Scan for the cell matching the given text and deliver its [X, Y] coordinate at center. 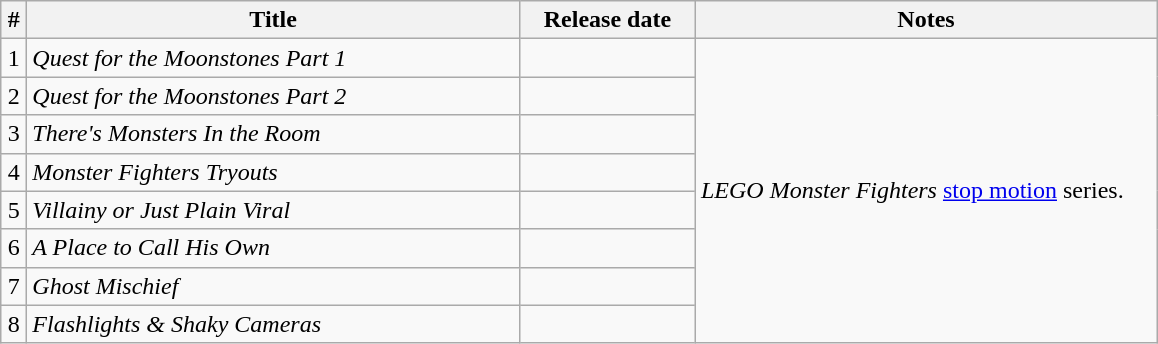
There's Monsters In the Room [274, 134]
3 [14, 134]
4 [14, 172]
2 [14, 96]
Release date [607, 20]
Flashlights & Shaky Cameras [274, 324]
Title [274, 20]
LEGO Monster Fighters stop motion series. [926, 191]
Monster Fighters Tryouts [274, 172]
5 [14, 210]
A Place to Call His Own [274, 248]
# [14, 20]
6 [14, 248]
Quest for the Moonstones Part 2 [274, 96]
Notes [926, 20]
7 [14, 286]
1 [14, 58]
Villainy or Just Plain Viral [274, 210]
Ghost Mischief [274, 286]
Quest for the Moonstones Part 1 [274, 58]
8 [14, 324]
